Find where the given text appears and provide that cell's center as (X, Y) coordinate. 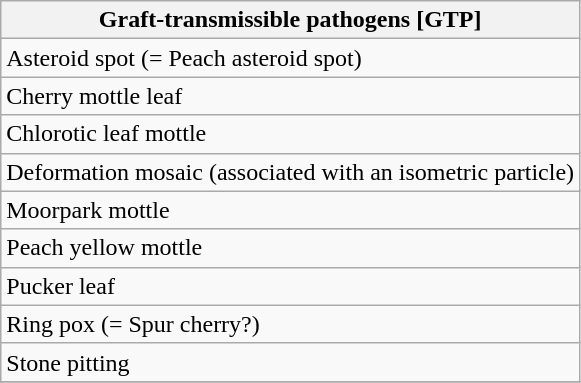
Chlorotic leaf mottle (290, 134)
Stone pitting (290, 362)
Asteroid spot (= Peach asteroid spot) (290, 58)
Ring pox (= Spur cherry?) (290, 324)
Moorpark mottle (290, 210)
Graft-transmissible pathogens [GTP] (290, 20)
Cherry mottle leaf (290, 96)
Deformation mosaic (associated with an isometric particle) (290, 172)
Peach yellow mottle (290, 248)
Pucker leaf (290, 286)
